Search for the cell housing the specified text and yield its [x, y] center coordinate. 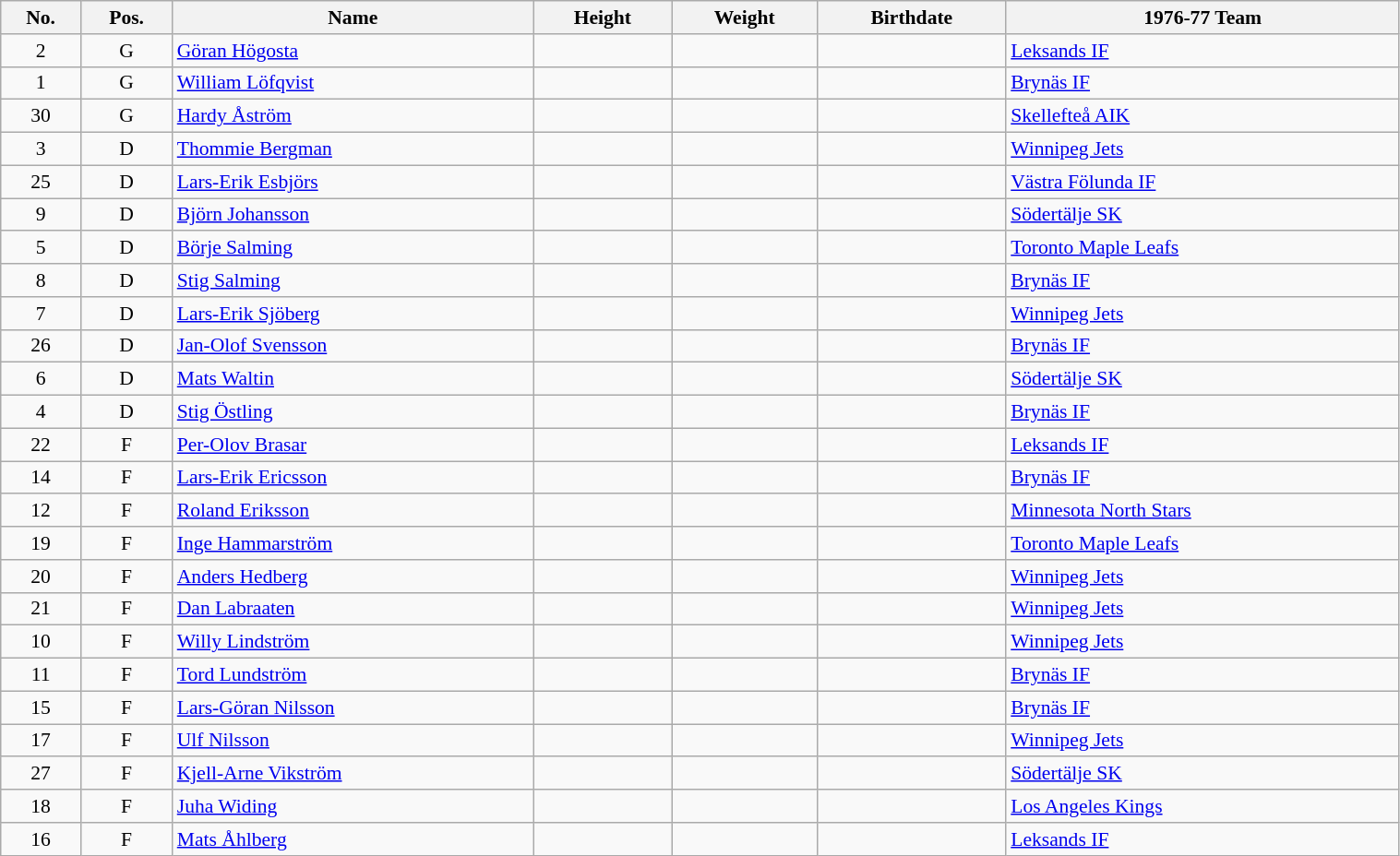
Name [353, 18]
Ulf Nilsson [353, 741]
15 [41, 707]
Inge Hammarström [353, 543]
Thommie Bergman [353, 149]
Los Angeles Kings [1203, 806]
Birthdate [912, 18]
Hardy Åström [353, 116]
16 [41, 839]
Dan Labraaten [353, 609]
5 [41, 248]
Height [603, 18]
9 [41, 215]
1 [41, 83]
William Löfqvist [353, 83]
Stig Östling [353, 412]
3 [41, 149]
No. [41, 18]
Lars-Erik Ericsson [353, 478]
Björn Johansson [353, 215]
Kjell-Arne Vikström [353, 774]
27 [41, 774]
2 [41, 51]
7 [41, 314]
Västra Fölunda IF [1203, 182]
25 [41, 182]
14 [41, 478]
Roland Eriksson [353, 511]
Pos. [127, 18]
Skellefteå AIK [1203, 116]
21 [41, 609]
8 [41, 280]
6 [41, 379]
10 [41, 642]
22 [41, 445]
Minnesota North Stars [1203, 511]
Stig Salming [353, 280]
1976-77 Team [1203, 18]
Tord Lundström [353, 675]
Anders Hedberg [353, 577]
Mats Waltin [353, 379]
Per-Olov Brasar [353, 445]
26 [41, 346]
17 [41, 741]
Jan-Olof Svensson [353, 346]
Börje Salming [353, 248]
Göran Högosta [353, 51]
19 [41, 543]
18 [41, 806]
4 [41, 412]
12 [41, 511]
Mats Åhlberg [353, 839]
20 [41, 577]
30 [41, 116]
Lars-Erik Sjöberg [353, 314]
Willy Lindström [353, 642]
11 [41, 675]
Juha Widing [353, 806]
Weight [745, 18]
Lars-Göran Nilsson [353, 707]
Lars-Erik Esbjörs [353, 182]
